Find where the given text appears and provide that cell's center as (X, Y) coordinate. 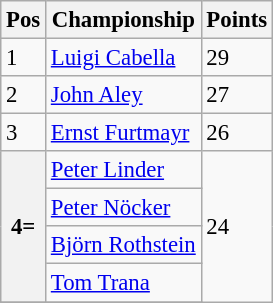
Tom Trana (124, 283)
Björn Rothstein (124, 245)
4= (24, 226)
24 (236, 226)
3 (24, 133)
29 (236, 58)
Points (236, 20)
Championship (124, 20)
27 (236, 95)
Luigi Cabella (124, 58)
26 (236, 133)
1 (24, 58)
John Aley (124, 95)
2 (24, 95)
Pos (24, 20)
Peter Nöcker (124, 208)
Ernst Furtmayr (124, 133)
Peter Linder (124, 170)
